Detect which cell encompasses the target text, then output its [x, y] center coordinate. 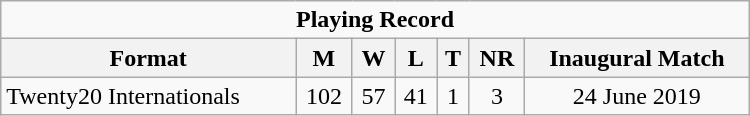
Twenty20 Internationals [148, 96]
M [324, 58]
3 [496, 96]
Inaugural Match [636, 58]
24 June 2019 [636, 96]
57 [373, 96]
102 [324, 96]
L [416, 58]
Format [148, 58]
W [373, 58]
NR [496, 58]
T [454, 58]
Playing Record [375, 20]
1 [454, 96]
41 [416, 96]
